Provide the [X, Y] coordinate of the cell's center where the given text is located.  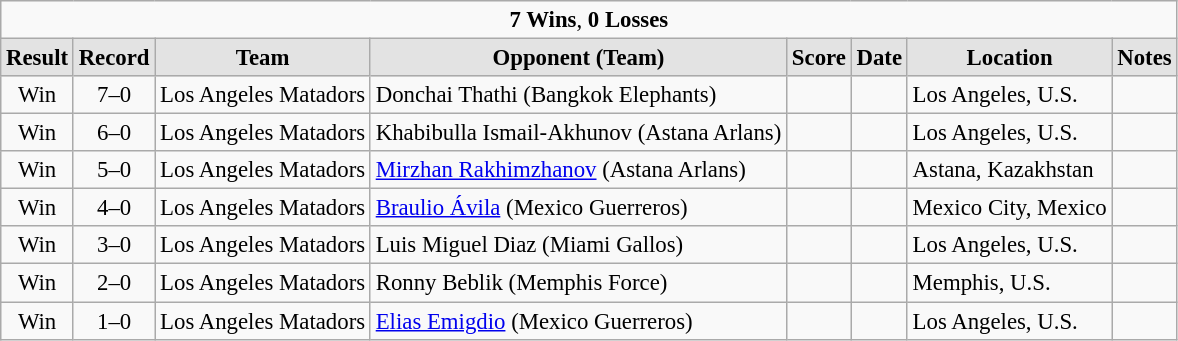
Date [879, 58]
Score [820, 58]
Luis Miguel Diaz (Miami Gallos) [578, 245]
6–0 [114, 133]
Astana, Kazakhstan [1010, 170]
Team [263, 58]
Memphis, U.S. [1010, 283]
2–0 [114, 283]
Braulio Ávila (Mexico Guerreros) [578, 208]
Khabibulla Ismail-Akhunov (Astana Arlans) [578, 133]
Donchai Thathi (Bangkok Elephants) [578, 95]
4–0 [114, 208]
Elias Emigdio (Mexico Guerreros) [578, 321]
1–0 [114, 321]
Location [1010, 58]
Record [114, 58]
Ronny Beblik (Memphis Force) [578, 283]
7–0 [114, 95]
Opponent (Team) [578, 58]
Mirzhan Rakhimzhanov (Astana Arlans) [578, 170]
3–0 [114, 245]
Notes [1144, 58]
5–0 [114, 170]
Mexico City, Mexico [1010, 208]
Result [38, 58]
7 Wins, 0 Losses [589, 20]
